For the text-containing cell, return its midpoint in (X, Y) coordinate format. 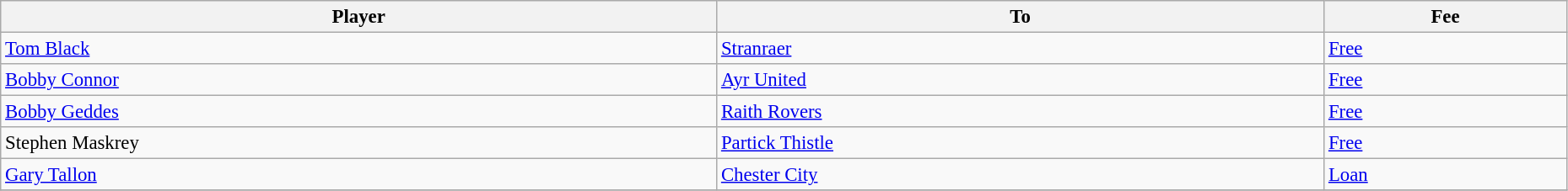
Raith Rovers (1021, 112)
Loan (1446, 175)
Player (359, 17)
Chester City (1021, 175)
Stephen Maskrey (359, 143)
Stranraer (1021, 49)
Bobby Geddes (359, 112)
Tom Black (359, 49)
Fee (1446, 17)
To (1021, 17)
Bobby Connor (359, 80)
Gary Tallon (359, 175)
Ayr United (1021, 80)
Partick Thistle (1021, 143)
